Capture the cell that displays the provided text and extract its [X, Y] central coordinate. 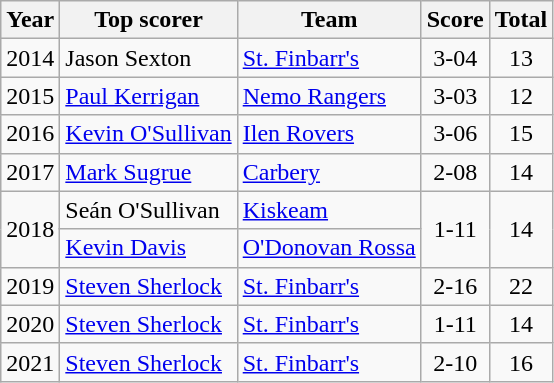
12 [521, 96]
Seán O'Sullivan [148, 210]
Top scorer [148, 20]
Total [521, 20]
2014 [30, 58]
Kiskeam [329, 210]
2021 [30, 362]
Kevin O'Sullivan [148, 134]
Nemo Rangers [329, 96]
2020 [30, 324]
Paul Kerrigan [148, 96]
Mark Sugrue [148, 172]
3-06 [455, 134]
Jason Sexton [148, 58]
2015 [30, 96]
15 [521, 134]
Score [455, 20]
3-03 [455, 96]
2-10 [455, 362]
Year [30, 20]
Ilen Rovers [329, 134]
2-16 [455, 286]
O'Donovan Rossa [329, 248]
16 [521, 362]
13 [521, 58]
Team [329, 20]
2-08 [455, 172]
Carbery [329, 172]
2016 [30, 134]
2017 [30, 172]
22 [521, 286]
3-04 [455, 58]
Kevin Davis [148, 248]
2018 [30, 229]
2019 [30, 286]
